For the text-containing cell, return its midpoint in [X, Y] coordinate format. 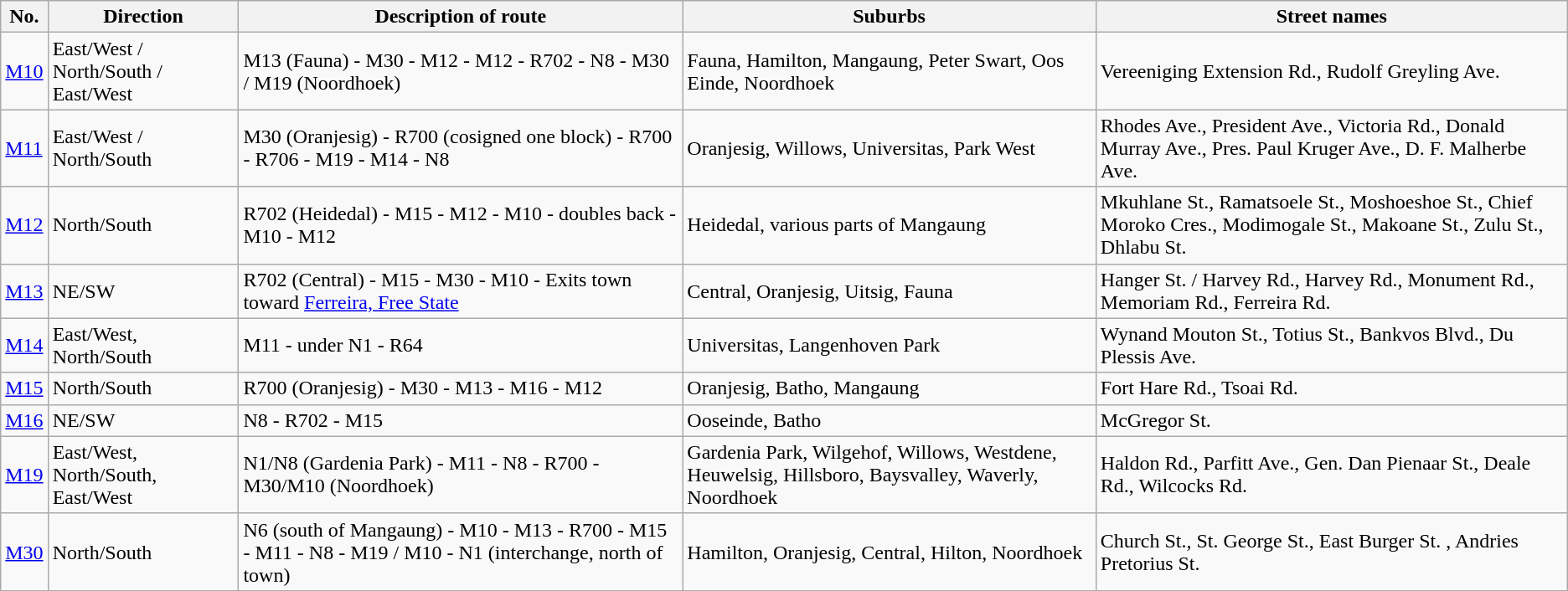
Street names [1332, 17]
R700 (Oranjesig) - M30 - M13 - M16 - M12 [461, 388]
M13 (Fauna) - M30 - M12 - M12 - R702 - N8 - M30 / M19 (Noordhoek) [461, 71]
Oranjesig, Batho, Mangaung [890, 388]
Vereeniging Extension Rd., Rudolf Greyling Ave. [1332, 71]
Fauna, Hamilton, Mangaung, Peter Swart, Oos Einde, Noordhoek [890, 71]
Oranjesig, Willows, Universitas, Park West [890, 148]
Description of route [461, 17]
M11 - under N1 - R64 [461, 345]
East/West / North/South / East/West [143, 71]
M11 [24, 148]
Hamilton, Oranjesig, Central, Hilton, Noordhoek [890, 552]
Hanger St. / Harvey Rd., Harvey Rd., Monument Rd., Memoriam Rd., Ferreira Rd. [1332, 291]
N8 - R702 - M15 [461, 420]
M10 [24, 71]
East/West / North/South [143, 148]
Haldon Rd., Parfitt Ave., Gen. Dan Pienaar St., Deale Rd., Wilcocks Rd. [1332, 475]
Ooseinde, Batho [890, 420]
R702 (Central) - M15 - M30 - M10 - Exits town toward Ferreira, Free State [461, 291]
Suburbs [890, 17]
M15 [24, 388]
Central, Oranjesig, Uitsig, Fauna [890, 291]
M14 [24, 345]
M12 [24, 225]
R702 (Heidedal) - M15 - M12 - M10 - doubles back - M10 - M12 [461, 225]
M19 [24, 475]
Gardenia Park, Wilgehof, Willows, Westdene, Heuwelsig, Hillsboro, Baysvalley, Waverly, Noordhoek [890, 475]
Mkuhlane St., Ramatsoele St., Moshoeshoe St., Chief Moroko Cres., Modimogale St., Makoane St., Zulu St., Dhlabu St. [1332, 225]
Fort Hare Rd., Tsoai Rd. [1332, 388]
Heidedal, various parts of Mangaung [890, 225]
N6 (south of Mangaung) - M10 - M13 - R700 - M15 - M11 - N8 - M19 / M10 - N1 (interchange, north of town) [461, 552]
Direction [143, 17]
Church St., St. George St., East Burger St. , Andries Pretorius St. [1332, 552]
East/West, North/South [143, 345]
Universitas, Langenhoven Park [890, 345]
McGregor St. [1332, 420]
Rhodes Ave., President Ave., Victoria Rd., Donald Murray Ave., Pres. Paul Kruger Ave., D. F. Malherbe Ave. [1332, 148]
N1/N8 (Gardenia Park) - M11 - N8 - R700 - M30/M10 (Noordhoek) [461, 475]
No. [24, 17]
East/West, North/South, East/West [143, 475]
M16 [24, 420]
M30 [24, 552]
Wynand Mouton St., Totius St., Bankvos Blvd., Du Plessis Ave. [1332, 345]
M30 (Oranjesig) - R700 (cosigned one block) - R700 - R706 - M19 - M14 - N8 [461, 148]
M13 [24, 291]
